Scan for the cell matching the given text and deliver its [X, Y] coordinate at center. 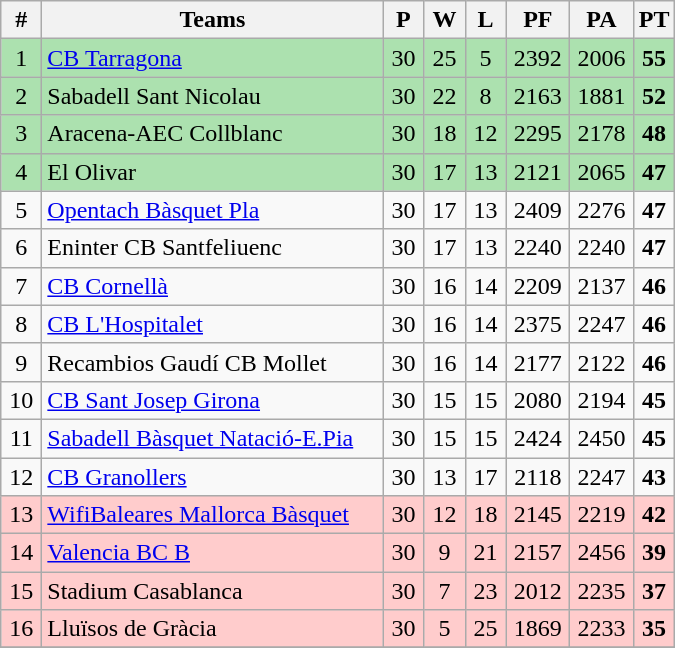
2392 [538, 58]
2177 [538, 362]
1869 [538, 629]
42 [654, 515]
2233 [602, 629]
Aracena-AEC Collblanc [212, 134]
52 [654, 96]
4 [22, 172]
WifiBaleares Mallorca Bàsquet [212, 515]
22 [444, 96]
# [22, 20]
2118 [538, 477]
2065 [602, 172]
CB Cornellà [212, 286]
2424 [538, 438]
2 [22, 96]
Eninter CB Santfeliuenc [212, 248]
2409 [538, 210]
Opentach Bàsquet Pla [212, 210]
2006 [602, 58]
37 [654, 591]
39 [654, 553]
2456 [602, 553]
Stadium Casablanca [212, 591]
CB L'Hospitalet [212, 324]
CB Sant Josep Girona [212, 400]
2235 [602, 591]
PT [654, 20]
35 [654, 629]
6 [22, 248]
2194 [602, 400]
2121 [538, 172]
2219 [602, 515]
11 [22, 438]
Valencia BC B [212, 553]
48 [654, 134]
2145 [538, 515]
21 [486, 553]
P [404, 20]
2178 [602, 134]
2137 [602, 286]
L [486, 20]
2122 [602, 362]
2276 [602, 210]
Teams [212, 20]
10 [22, 400]
CB Granollers [212, 477]
55 [654, 58]
W [444, 20]
Sabadell Bàsquet Natació-E.Pia [212, 438]
23 [486, 591]
2012 [538, 591]
2157 [538, 553]
2209 [538, 286]
2080 [538, 400]
Sabadell Sant Nicolau [212, 96]
2450 [602, 438]
2163 [538, 96]
PF [538, 20]
CB Tarragona [212, 58]
43 [654, 477]
3 [22, 134]
Lluïsos de Gràcia [212, 629]
PA [602, 20]
El Olivar [212, 172]
2295 [538, 134]
1 [22, 58]
1881 [602, 96]
Recambios Gaudí CB Mollet [212, 362]
2375 [538, 324]
